For the text-containing cell, return its midpoint in (x, y) coordinate format. 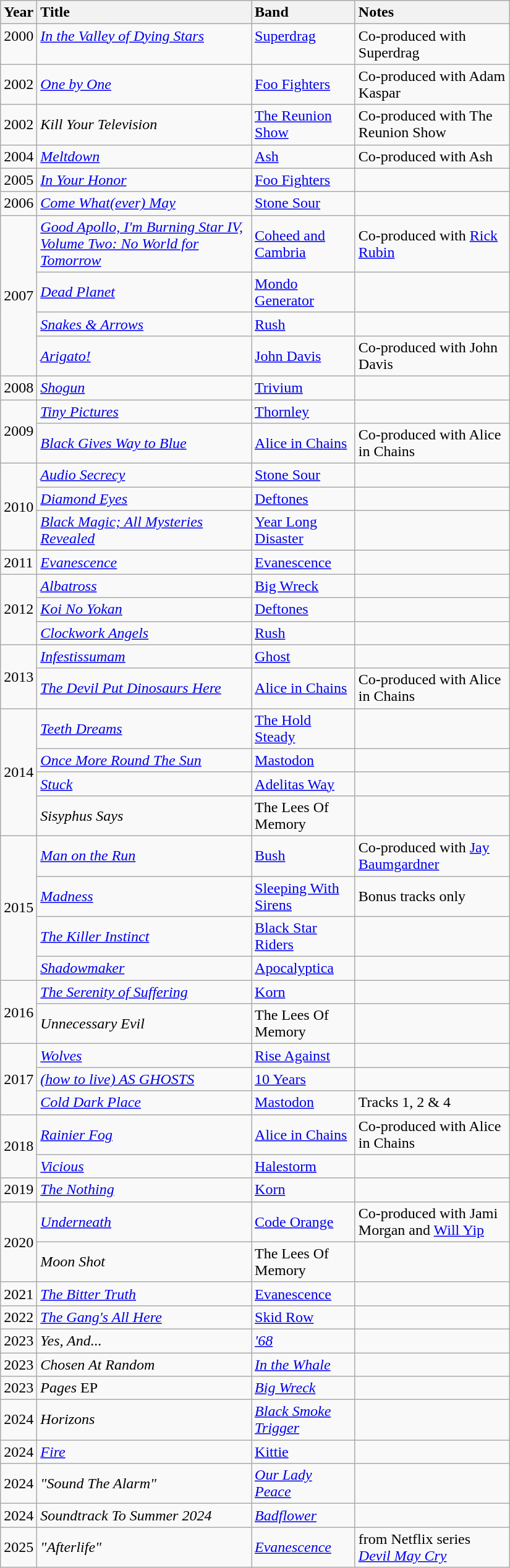
2012 (19, 609)
Band (304, 12)
Good Apollo, I'm Burning Star IV, Volume Two: No World for Tomorrow (145, 244)
Apocalyptica (304, 968)
In Your Honor (145, 180)
Badflower (304, 1515)
Cold Dark Place (145, 1103)
Stuck (145, 784)
Chosen At Random (145, 1364)
2000 (19, 44)
"Sound The Alarm" (145, 1483)
Koi No Yokan (145, 609)
Ghost (304, 656)
Snakes & Arrows (145, 324)
Arigato! (145, 356)
In the Valley of Dying Stars (145, 44)
Bush (304, 855)
Co-produced with The Reunion Show (432, 125)
Dead Planet (145, 292)
The Nothing (145, 1190)
The Hold Steady (304, 728)
Black Smoke Trigger (304, 1420)
Man on the Run (145, 855)
Trivium (304, 388)
Madness (145, 896)
The Gang's All Here (145, 1317)
Title (145, 12)
Albatross (145, 586)
2005 (19, 180)
Adelitas Way (304, 784)
Underneath (145, 1221)
Wolves (145, 1056)
2025 (19, 1548)
Our Lady Peace (304, 1483)
2015 (19, 907)
Co-produced with Jami Morgan and Will Yip (432, 1221)
Audio Secrecy (145, 475)
Teeth Dreams (145, 728)
10 Years (304, 1079)
Yes, And... (145, 1341)
2022 (19, 1317)
Coheed and Cambria (304, 244)
Sisyphus Says (145, 816)
The Devil Put Dinosaurs Here (145, 689)
Shogun (145, 388)
2017 (19, 1079)
Code Orange (304, 1221)
Fire (145, 1452)
from Netflix series Devil May Cry (432, 1548)
Tiny Pictures (145, 411)
John Davis (304, 356)
2004 (19, 156)
Co-produced with Superdrag (432, 44)
The Bitter Truth (145, 1294)
Meltdown (145, 156)
Vicious (145, 1166)
Bonus tracks only (432, 896)
Rainier Fog (145, 1135)
2016 (19, 1012)
Clockwork Angels (145, 633)
Diamond Eyes (145, 499)
Tracks 1, 2 & 4 (432, 1103)
Halestorm (304, 1166)
Superdrag (304, 44)
Once More Round The Sun (145, 760)
(how to live) AS GHOSTS (145, 1079)
Horizons (145, 1420)
Black Star Riders (304, 937)
2011 (19, 562)
2020 (19, 1242)
Infestissumam (145, 656)
2007 (19, 295)
Come What(ever) May (145, 203)
Co-produced with John Davis (432, 356)
Notes (432, 12)
2014 (19, 772)
Kill Your Television (145, 125)
Pages EP (145, 1388)
Kittie (304, 1452)
Unnecessary Evil (145, 1023)
'68 (304, 1341)
Co-produced with Jay Baumgardner (432, 855)
The Reunion Show (304, 125)
2010 (19, 507)
Shadowmaker (145, 968)
2006 (19, 203)
2013 (19, 676)
Co-produced with Adam Kaspar (432, 84)
Co-produced with Rick Rubin (432, 244)
Moon Shot (145, 1262)
2021 (19, 1294)
The Serenity of Suffering (145, 992)
2008 (19, 388)
Soundtrack To Summer 2024 (145, 1515)
The Killer Instinct (145, 937)
Sleeping With Sirens (304, 896)
One by One (145, 84)
2009 (19, 431)
Mondo Generator (304, 292)
Year Long Disaster (304, 530)
Year (19, 12)
Ash (304, 156)
Black Magic; All Mysteries Revealed (145, 530)
Rise Against (304, 1056)
2019 (19, 1190)
Thornley (304, 411)
2018 (19, 1146)
Skid Row (304, 1317)
Co-produced with Ash (432, 156)
"Afterlife" (145, 1548)
In the Whale (304, 1364)
Black Gives Way to Blue (145, 444)
